Identify which cell holds the provided text, then report its [x, y] central coordinate. 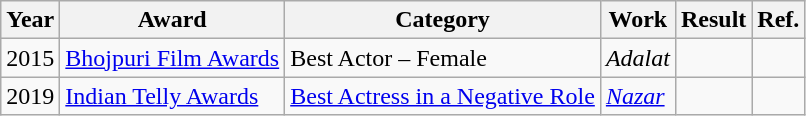
Result [713, 20]
2019 [30, 96]
Nazar [638, 96]
2015 [30, 58]
Bhojpuri Film Awards [172, 58]
Best Actress in a Negative Role [443, 96]
Ref. [778, 20]
Category [443, 20]
Work [638, 20]
Adalat [638, 58]
Best Actor – Female [443, 58]
Year [30, 20]
Indian Telly Awards [172, 96]
Award [172, 20]
